Return the (x, y) coordinate for the center point of the cell that contains the specified text.  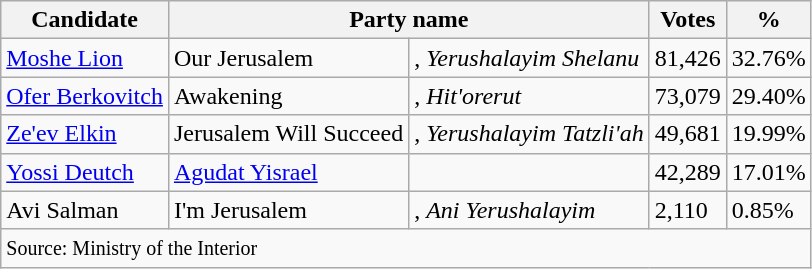
, Hit'orerut (529, 96)
32.76% (768, 58)
Party name (408, 20)
Source: Ministry of the Interior (406, 248)
, Yerushalayim Shelanu (529, 58)
29.40% (768, 96)
Avi Salman (85, 210)
Ze'ev Elkin (85, 134)
2,110 (688, 210)
17.01% (768, 172)
49,681 (688, 134)
Agudat Yisrael (288, 172)
Jerusalem Will Succeed (288, 134)
Ofer Berkovitch (85, 96)
% (768, 20)
Awakening (288, 96)
, Yerushalayim Tatzli'ah (529, 134)
, Ani Yerushalayim (529, 210)
81,426 (688, 58)
Candidate (85, 20)
Our Jerusalem (288, 58)
I'm Jerusalem (288, 210)
19.99% (768, 134)
Votes (688, 20)
42,289 (688, 172)
73,079 (688, 96)
Moshe Lion (85, 58)
Yossi Deutch (85, 172)
0.85% (768, 210)
